Capture the cell that displays the provided text and extract its [x, y] central coordinate. 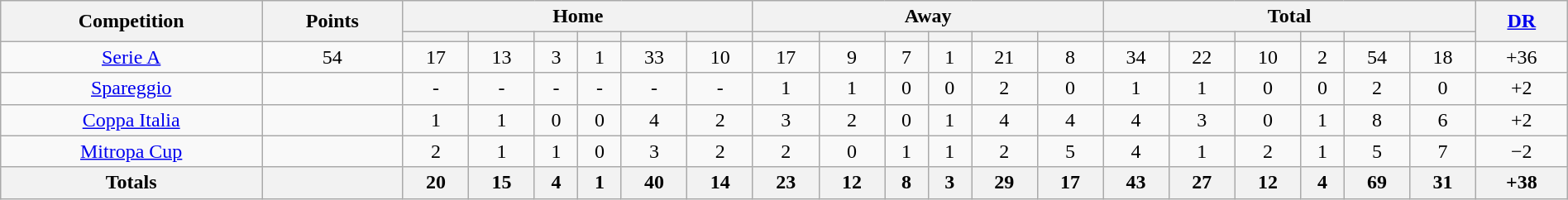
27 [1202, 183]
69 [1377, 183]
Totals [131, 183]
9 [852, 57]
18 [1443, 57]
14 [720, 183]
−2 [1522, 151]
Home [577, 17]
40 [654, 183]
29 [1004, 183]
Mitropa Cup [131, 151]
Total [1290, 17]
15 [502, 183]
22 [1202, 57]
20 [436, 183]
Spareggio [131, 88]
Points [332, 21]
Coppa Italia [131, 120]
Competition [131, 21]
Serie A [131, 57]
6 [1443, 120]
43 [1136, 183]
+38 [1522, 183]
+36 [1522, 57]
13 [502, 57]
33 [654, 57]
Away [928, 17]
31 [1443, 183]
23 [786, 183]
DR [1522, 21]
21 [1004, 57]
34 [1136, 57]
